Locate the cell with the specified text and output its (X, Y) center coordinate. 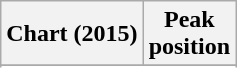
Peakposition (189, 34)
Chart (2015) (72, 34)
